Locate the cell with the specified text and output its [X, Y] center coordinate. 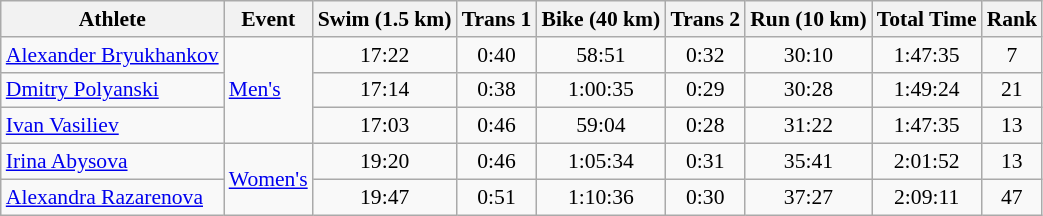
31:22 [808, 126]
17:22 [385, 55]
59:04 [600, 126]
0:32 [705, 55]
Total Time [927, 19]
Bike (40 km) [600, 19]
0:38 [497, 90]
Alexander Bryukhankov [112, 55]
17:14 [385, 90]
Trans 1 [497, 19]
30:28 [808, 90]
0:31 [705, 162]
17:03 [385, 126]
19:20 [385, 162]
Ivan Vasiliev [112, 126]
7 [1012, 55]
0:28 [705, 126]
58:51 [600, 55]
47 [1012, 197]
0:30 [705, 197]
Run (10 km) [808, 19]
2:01:52 [927, 162]
Alexandra Razarenova [112, 197]
19:47 [385, 197]
1:00:35 [600, 90]
1:49:24 [927, 90]
Dmitry Polyanski [112, 90]
Athlete [112, 19]
35:41 [808, 162]
Trans 2 [705, 19]
Rank [1012, 19]
Men's [268, 90]
Event [268, 19]
2:09:11 [927, 197]
0:51 [497, 197]
0:40 [497, 55]
0:29 [705, 90]
30:10 [808, 55]
Women's [268, 180]
1:10:36 [600, 197]
Swim (1.5 km) [385, 19]
1:05:34 [600, 162]
Irina Abysova [112, 162]
21 [1012, 90]
37:27 [808, 197]
